Return the [x, y] coordinate for the center point of the cell that contains the specified text.  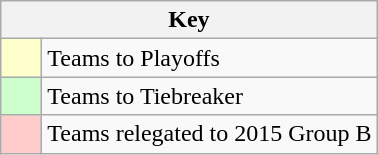
Teams to Tiebreaker [210, 96]
Key [189, 20]
Teams relegated to 2015 Group B [210, 134]
Teams to Playoffs [210, 58]
